Locate the cell with the specified text and output its (x, y) center coordinate. 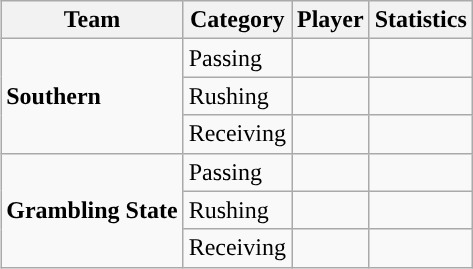
Grambling State (92, 210)
Player (331, 20)
Category (237, 20)
Team (92, 20)
Statistics (420, 20)
Southern (92, 96)
